Search for the cell housing the specified text and yield its (X, Y) center coordinate. 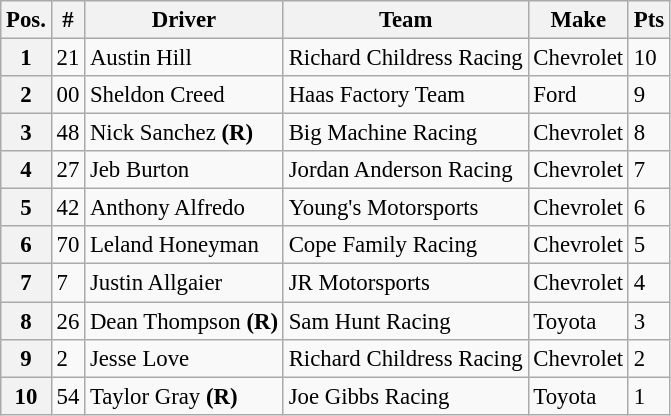
Driver (184, 20)
Austin Hill (184, 58)
Dean Thompson (R) (184, 321)
Make (578, 20)
Young's Motorsports (406, 208)
Haas Factory Team (406, 95)
Team (406, 20)
Sam Hunt Racing (406, 321)
Anthony Alfredo (184, 208)
Justin Allgaier (184, 283)
00 (68, 95)
Big Machine Racing (406, 133)
Pts (648, 20)
70 (68, 245)
Jesse Love (184, 358)
26 (68, 321)
Ford (578, 95)
Jeb Burton (184, 170)
Leland Honeyman (184, 245)
Taylor Gray (R) (184, 396)
21 (68, 58)
JR Motorsports (406, 283)
Sheldon Creed (184, 95)
Pos. (26, 20)
42 (68, 208)
Nick Sanchez (R) (184, 133)
Jordan Anderson Racing (406, 170)
27 (68, 170)
54 (68, 396)
48 (68, 133)
Cope Family Racing (406, 245)
Joe Gibbs Racing (406, 396)
# (68, 20)
